Extract the [X, Y] coordinate from the center of the cell holding the provided text.  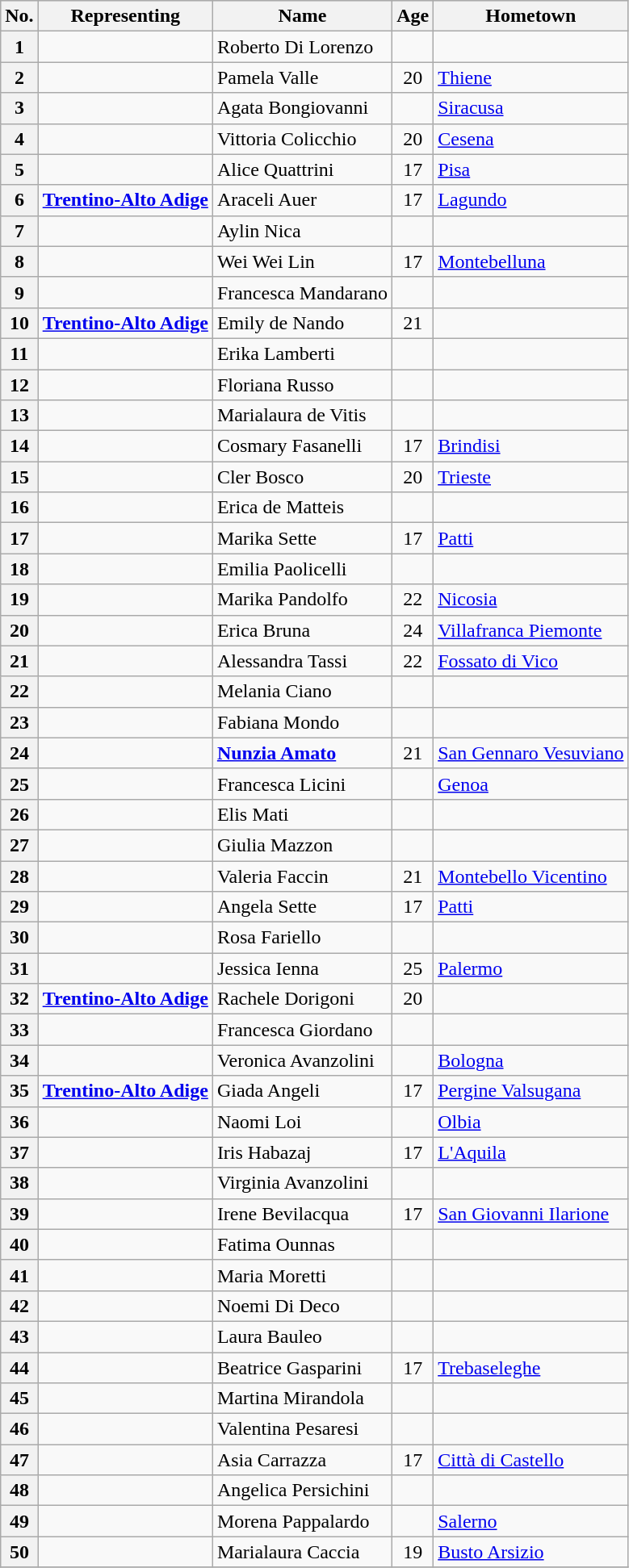
Villafranca Piemonte [531, 630]
Giulia Mazzon [302, 845]
45 [19, 1399]
41 [19, 1275]
Erica Bruna [302, 630]
8 [19, 261]
Thiene [531, 77]
34 [19, 1060]
Busto Arsizio [531, 1552]
Agata Bongiovanni [302, 108]
14 [19, 446]
Olbia [531, 1122]
Nicosia [531, 600]
47 [19, 1460]
48 [19, 1491]
Francesca Mandarano [302, 292]
50 [19, 1552]
Francesca Licini [302, 784]
Roberto Di Lorenzo [302, 47]
6 [19, 200]
Montebelluna [531, 261]
Salerno [531, 1521]
Laura Bauleo [302, 1336]
Marialaura Caccia [302, 1552]
Bologna [531, 1060]
39 [19, 1214]
Representing [125, 16]
Hometown [531, 16]
Melania Ciano [302, 692]
33 [19, 1030]
Beatrice Gasparini [302, 1368]
Marialaura de Vitis [302, 416]
1 [19, 47]
2 [19, 77]
Maria Moretti [302, 1275]
Valentina Pesaresi [302, 1429]
29 [19, 907]
4 [19, 139]
46 [19, 1429]
Cler Bosco [302, 477]
38 [19, 1183]
11 [19, 353]
Name [302, 16]
Araceli Auer [302, 200]
13 [19, 416]
Fossato di Vico [531, 661]
Noemi Di Deco [302, 1306]
Valeria Faccin [302, 876]
28 [19, 876]
23 [19, 722]
Nunzia Amato [302, 753]
Vittoria Colicchio [302, 139]
Aylin Nica [302, 231]
Naomi Loi [302, 1122]
12 [19, 385]
36 [19, 1122]
Angela Sette [302, 907]
31 [19, 968]
Emilia Paolicelli [302, 569]
Wei Wei Lin [302, 261]
Pamela Valle [302, 77]
Erika Lamberti [302, 353]
Rosa Fariello [302, 938]
26 [19, 814]
Marika Sette [302, 538]
Montebello Vicentino [531, 876]
Age [413, 16]
27 [19, 845]
Fabiana Mondo [302, 722]
Elis Mati [302, 814]
Irene Bevilacqua [302, 1214]
Pisa [531, 169]
Trebaseleghe [531, 1368]
Giada Angeli [302, 1091]
49 [19, 1521]
7 [19, 231]
Brindisi [531, 446]
5 [19, 169]
Lagundo [531, 200]
Asia Carrazza [302, 1460]
42 [19, 1306]
Morena Pappalardo [302, 1521]
Veronica Avanzolini [302, 1060]
Martina Mirandola [302, 1399]
18 [19, 569]
Città di Castello [531, 1460]
San Giovanni Ilarione [531, 1214]
43 [19, 1336]
Fatima Ounnas [302, 1244]
L'Aquila [531, 1152]
3 [19, 108]
10 [19, 323]
Cesena [531, 139]
Trieste [531, 477]
Floriana Russo [302, 385]
Emily de Nando [302, 323]
Alice Quattrini [302, 169]
Cosmary Fasanelli [302, 446]
No. [19, 16]
37 [19, 1152]
9 [19, 292]
Iris Habazaj [302, 1152]
Angelica Persichini [302, 1491]
Palermo [531, 968]
San Gennaro Vesuviano [531, 753]
30 [19, 938]
40 [19, 1244]
44 [19, 1368]
Jessica Ienna [302, 968]
Rachele Dorigoni [302, 999]
32 [19, 999]
35 [19, 1091]
Siracusa [531, 108]
Francesca Giordano [302, 1030]
16 [19, 508]
Pergine Valsugana [531, 1091]
Alessandra Tassi [302, 661]
Genoa [531, 784]
Marika Pandolfo [302, 600]
Erica de Matteis [302, 508]
15 [19, 477]
Virginia Avanzolini [302, 1183]
